Extract the (x, y) coordinate from the center of the cell holding the provided text.  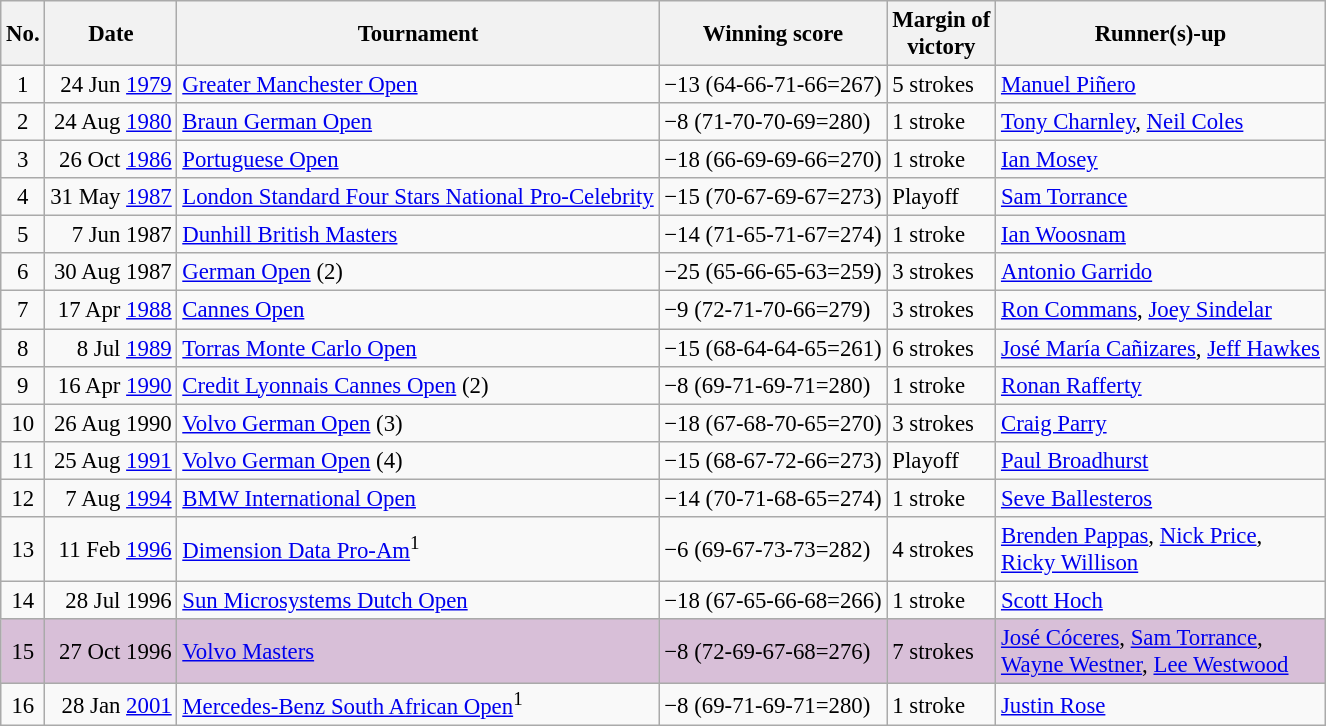
11 Feb 1996 (111, 550)
11 (23, 460)
Seve Ballesteros (1161, 498)
Margin ofvictory (942, 34)
1 (23, 85)
Ian Woosnam (1161, 235)
Torras Monte Carlo Open (418, 348)
24 Aug 1980 (111, 122)
Runner(s)-up (1161, 34)
6 strokes (942, 348)
−8 (72-69-67-68=276) (773, 652)
−15 (68-67-72-66=273) (773, 460)
13 (23, 550)
Ian Mosey (1161, 160)
−18 (67-68-70-65=270) (773, 423)
5 strokes (942, 85)
7 Aug 1994 (111, 498)
25 Aug 1991 (111, 460)
Mercedes-Benz South African Open1 (418, 704)
9 (23, 385)
7 (23, 310)
−8 (71-70-70-69=280) (773, 122)
Brenden Pappas, Nick Price, Ricky Willison (1161, 550)
Greater Manchester Open (418, 85)
Sun Microsystems Dutch Open (418, 600)
Ron Commans, Joey Sindelar (1161, 310)
14 (23, 600)
José Cóceres, Sam Torrance, Wayne Westner, Lee Westwood (1161, 652)
−18 (66-69-69-66=270) (773, 160)
London Standard Four Stars National Pro-Celebrity (418, 197)
−14 (70-71-68-65=274) (773, 498)
−14 (71-65-71-67=274) (773, 235)
−6 (69-67-73-73=282) (773, 550)
Date (111, 34)
−15 (70-67-69-67=273) (773, 197)
12 (23, 498)
Winning score (773, 34)
José María Cañizares, Jeff Hawkes (1161, 348)
8 Jul 1989 (111, 348)
Volvo German Open (3) (418, 423)
7 strokes (942, 652)
Portuguese Open (418, 160)
−15 (68-64-64-65=261) (773, 348)
26 Oct 1986 (111, 160)
24 Jun 1979 (111, 85)
16 Apr 1990 (111, 385)
7 Jun 1987 (111, 235)
4 strokes (942, 550)
4 (23, 197)
Justin Rose (1161, 704)
Craig Parry (1161, 423)
30 Aug 1987 (111, 273)
16 (23, 704)
−25 (65-66-65-63=259) (773, 273)
German Open (2) (418, 273)
28 Jul 1996 (111, 600)
Sam Torrance (1161, 197)
3 (23, 160)
No. (23, 34)
15 (23, 652)
Ronan Rafferty (1161, 385)
Tony Charnley, Neil Coles (1161, 122)
17 Apr 1988 (111, 310)
Scott Hoch (1161, 600)
5 (23, 235)
10 (23, 423)
27 Oct 1996 (111, 652)
Credit Lyonnais Cannes Open (2) (418, 385)
Dunhill British Masters (418, 235)
−9 (72-71-70-66=279) (773, 310)
Volvo Masters (418, 652)
Tournament (418, 34)
Braun German Open (418, 122)
6 (23, 273)
28 Jan 2001 (111, 704)
2 (23, 122)
BMW International Open (418, 498)
−13 (64-66-71-66=267) (773, 85)
Volvo German Open (4) (418, 460)
Antonio Garrido (1161, 273)
Cannes Open (418, 310)
31 May 1987 (111, 197)
Paul Broadhurst (1161, 460)
8 (23, 348)
−18 (67-65-66-68=266) (773, 600)
Dimension Data Pro-Am1 (418, 550)
Manuel Piñero (1161, 85)
26 Aug 1990 (111, 423)
